Pinpoint the cell where the given text exists, returning its (x, y) midpoint coordinate. 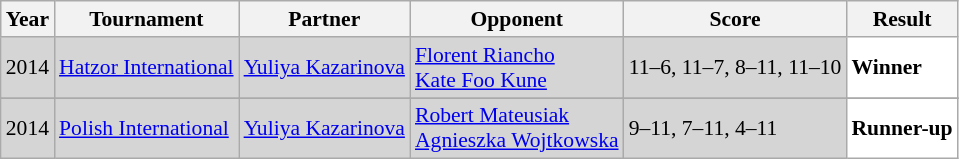
Result (902, 19)
Year (28, 19)
Tournament (146, 19)
Runner-up (902, 128)
Score (736, 19)
Florent Riancho Kate Foo Kune (517, 68)
9–11, 7–11, 4–11 (736, 128)
11–6, 11–7, 8–11, 11–10 (736, 68)
Winner (902, 68)
Polish International (146, 128)
Robert Mateusiak Agnieszka Wojtkowska (517, 128)
Opponent (517, 19)
Partner (324, 19)
Hatzor International (146, 68)
